Return the (X, Y) coordinate for the center point of the cell that contains the specified text.  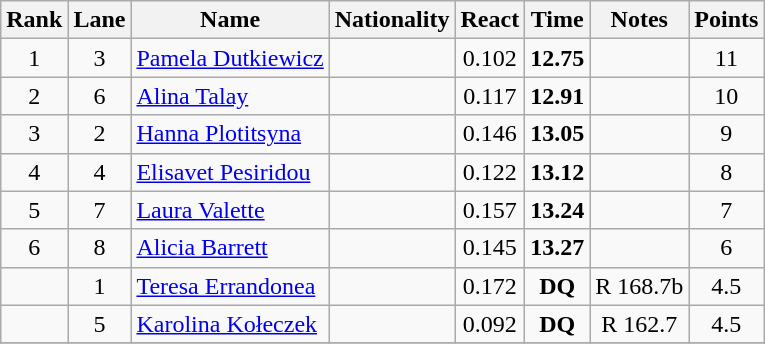
R 168.7b (640, 286)
0.117 (490, 96)
11 (726, 58)
13.27 (558, 248)
13.24 (558, 210)
React (490, 20)
Points (726, 20)
Elisavet Pesiridou (230, 172)
Lane (100, 20)
Time (558, 20)
Name (230, 20)
Alicia Barrett (230, 248)
Teresa Errandonea (230, 286)
0.146 (490, 134)
Nationality (392, 20)
0.122 (490, 172)
0.102 (490, 58)
R 162.7 (640, 324)
0.092 (490, 324)
10 (726, 96)
12.75 (558, 58)
Rank (34, 20)
Laura Valette (230, 210)
12.91 (558, 96)
Alina Talay (230, 96)
0.172 (490, 286)
13.12 (558, 172)
Karolina Kołeczek (230, 324)
9 (726, 134)
Pamela Dutkiewicz (230, 58)
Hanna Plotitsyna (230, 134)
0.145 (490, 248)
Notes (640, 20)
0.157 (490, 210)
13.05 (558, 134)
